Identify which cell holds the provided text, then report its [x, y] central coordinate. 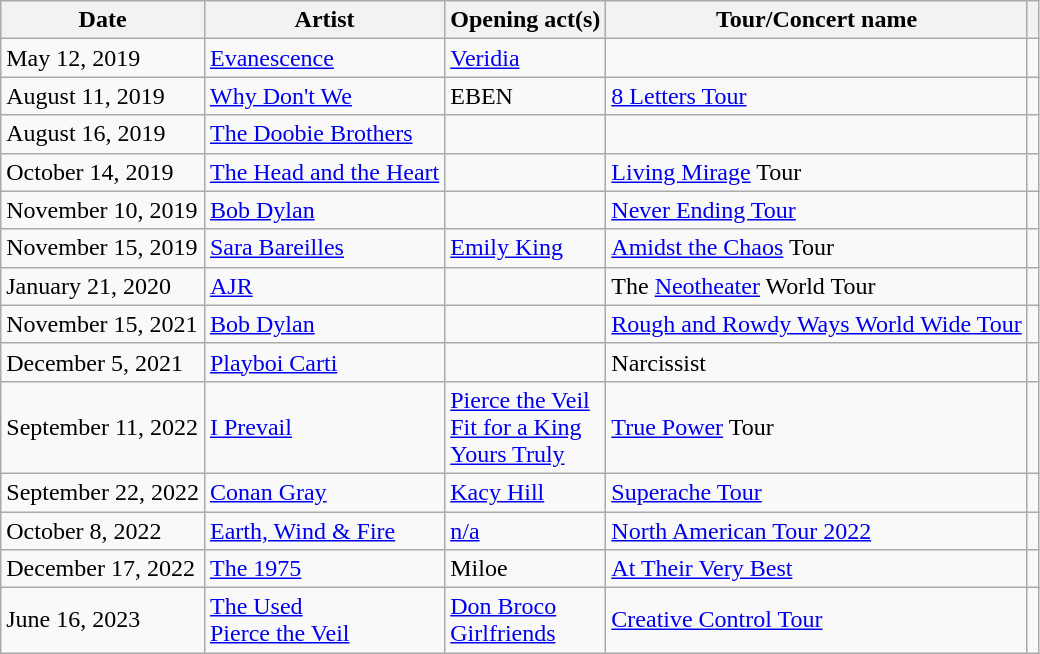
November 15, 2019 [103, 248]
Pierce the VeilFit for a KingYours Truly [526, 427]
True Power Tour [816, 427]
November 10, 2019 [103, 210]
The Doobie Brothers [324, 134]
November 15, 2021 [103, 324]
8 Letters Tour [816, 96]
North American Tour 2022 [816, 531]
Living Mirage Tour [816, 172]
September 22, 2022 [103, 492]
December 17, 2022 [103, 569]
AJR [324, 286]
Artist [324, 20]
Kacy Hill [526, 492]
I Prevail [324, 427]
May 12, 2019 [103, 58]
Emily King [526, 248]
The Head and the Heart [324, 172]
Earth, Wind & Fire [324, 531]
Tour/Concert name [816, 20]
Why Don't We [324, 96]
Conan Gray [324, 492]
Superache Tour [816, 492]
Miloe [526, 569]
The UsedPierce the Veil [324, 620]
October 8, 2022 [103, 531]
Rough and Rowdy Ways World Wide Tour [816, 324]
EBEN [526, 96]
Narcissist [816, 362]
Evanescence [324, 58]
Sara Bareilles [324, 248]
The 1975 [324, 569]
Date [103, 20]
Don BrocoGirlfriends [526, 620]
December 5, 2021 [103, 362]
The Neotheater World Tour [816, 286]
June 16, 2023 [103, 620]
October 14, 2019 [103, 172]
September 11, 2022 [103, 427]
Opening act(s) [526, 20]
August 11, 2019 [103, 96]
Veridia [526, 58]
Amidst the Chaos Tour [816, 248]
n/a [526, 531]
At Their Very Best [816, 569]
January 21, 2020 [103, 286]
Never Ending Tour [816, 210]
Playboi Carti [324, 362]
Creative Control Tour [816, 620]
August 16, 2019 [103, 134]
